Provide the [X, Y] coordinate of the cell's center where the given text is located.  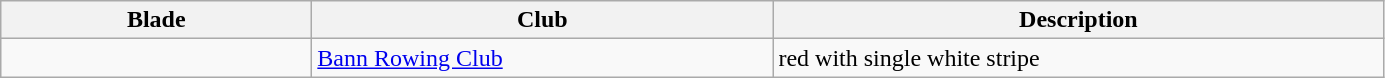
Club [542, 20]
red with single white stripe [1078, 58]
Blade [156, 20]
Bann Rowing Club [542, 58]
Description [1078, 20]
